Pinpoint the cell where the given text exists, returning its (x, y) midpoint coordinate. 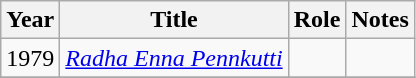
1979 (30, 58)
Role (317, 20)
Title (174, 20)
Year (30, 20)
Radha Enna Pennkutti (174, 58)
Notes (380, 20)
